Search for the cell housing the specified text and yield its [x, y] center coordinate. 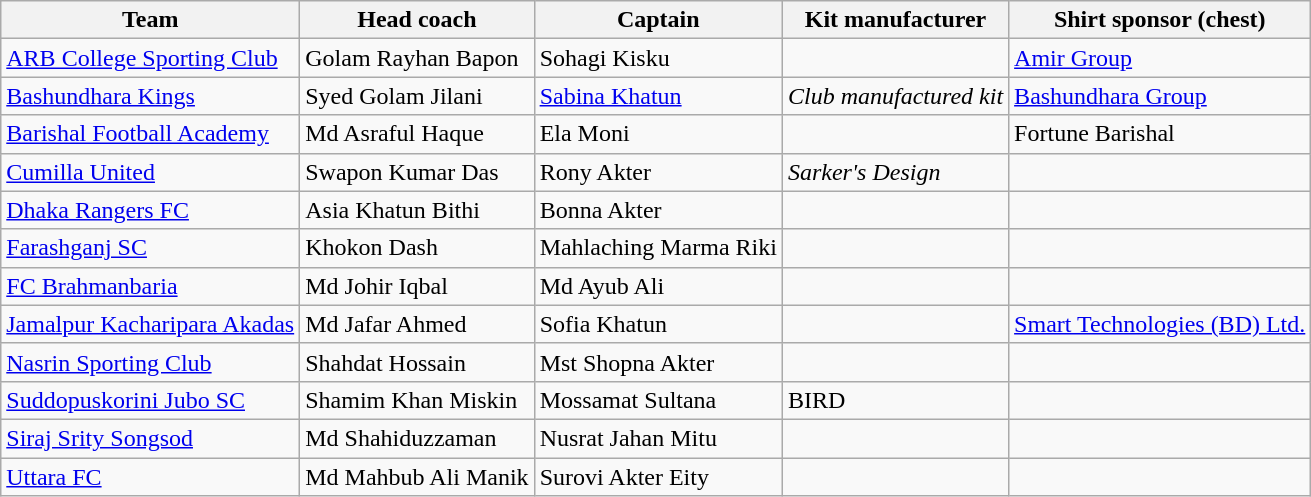
ARB College Sporting Club [150, 58]
Surovi Akter Eity [658, 477]
Head coach [417, 20]
Asia Khatun Bithi [417, 210]
Mahlaching Marma Riki [658, 248]
Ela Moni [658, 134]
Md Johir Iqbal [417, 286]
Suddopuskorini Jubo SC [150, 400]
Dhaka Rangers FC [150, 210]
Swapon Kumar Das [417, 172]
Md Mahbub Ali Manik [417, 477]
Md Jafar Ahmed [417, 324]
Nusrat Jahan Mitu [658, 438]
Rony Akter [658, 172]
Cumilla United [150, 172]
FC Brahmanbaria [150, 286]
Nasrin Sporting Club [150, 362]
Sabina Khatun [658, 96]
Bashundhara Group [1160, 96]
Sarker's Design [895, 172]
Shahdat Hossain [417, 362]
Team [150, 20]
Mst Shopna Akter [658, 362]
Bonna Akter [658, 210]
Barishal Football Academy [150, 134]
Mossamat Sultana [658, 400]
Syed Golam Jilani [417, 96]
Khokon Dash [417, 248]
BIRD [895, 400]
Farashganj SC [150, 248]
Md Shahiduzzaman [417, 438]
Md Asraful Haque [417, 134]
Uttara FC [150, 477]
Club manufactured kit [895, 96]
Shamim Khan Miskin [417, 400]
Amir Group [1160, 58]
Shirt sponsor (chest) [1160, 20]
Sohagi Kisku [658, 58]
Fortune Barishal [1160, 134]
Captain [658, 20]
Smart Technologies (BD) Ltd. [1160, 324]
Jamalpur Kacharipara Akadas [150, 324]
Siraj Srity Songsod [150, 438]
Golam Rayhan Bapon [417, 58]
Sofia Khatun [658, 324]
Bashundhara Kings [150, 96]
Md Ayub Ali [658, 286]
Kit manufacturer [895, 20]
